Find where the given text appears and provide that cell's center as [X, Y] coordinate. 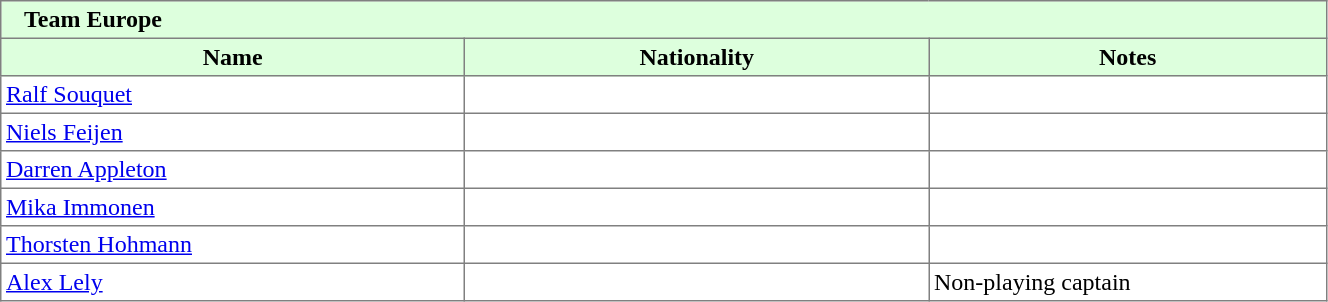
Niels Feijen [233, 132]
Nationality [697, 57]
Non-playing captain [1128, 282]
Darren Appleton [233, 170]
Team Europe [664, 20]
Notes [1128, 57]
Mika Immonen [233, 207]
Thorsten Hohmann [233, 245]
Ralf Souquet [233, 95]
Name [233, 57]
Alex Lely [233, 282]
